Find where the given text appears and provide that cell's center as [x, y] coordinate. 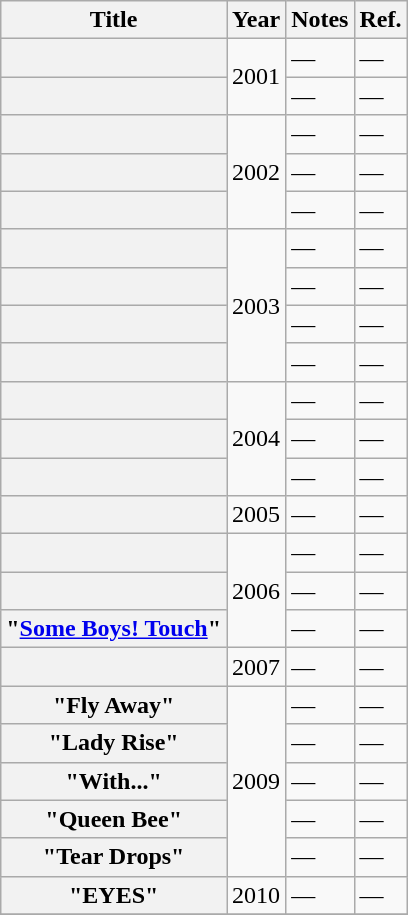
2006 [256, 591]
2009 [256, 781]
Title [114, 20]
"Queen Bee" [114, 819]
"EYES" [114, 895]
Ref. [380, 20]
"Tear Drops" [114, 857]
"Some Boys! Touch" [114, 629]
2005 [256, 515]
2007 [256, 667]
2002 [256, 172]
"Fly Away" [114, 705]
2003 [256, 305]
Year [256, 20]
Notes [320, 20]
"With..." [114, 781]
2001 [256, 77]
2004 [256, 438]
"Lady Rise" [114, 743]
2010 [256, 895]
